Provide the (x, y) coordinate of the cell's center where the given text is located.  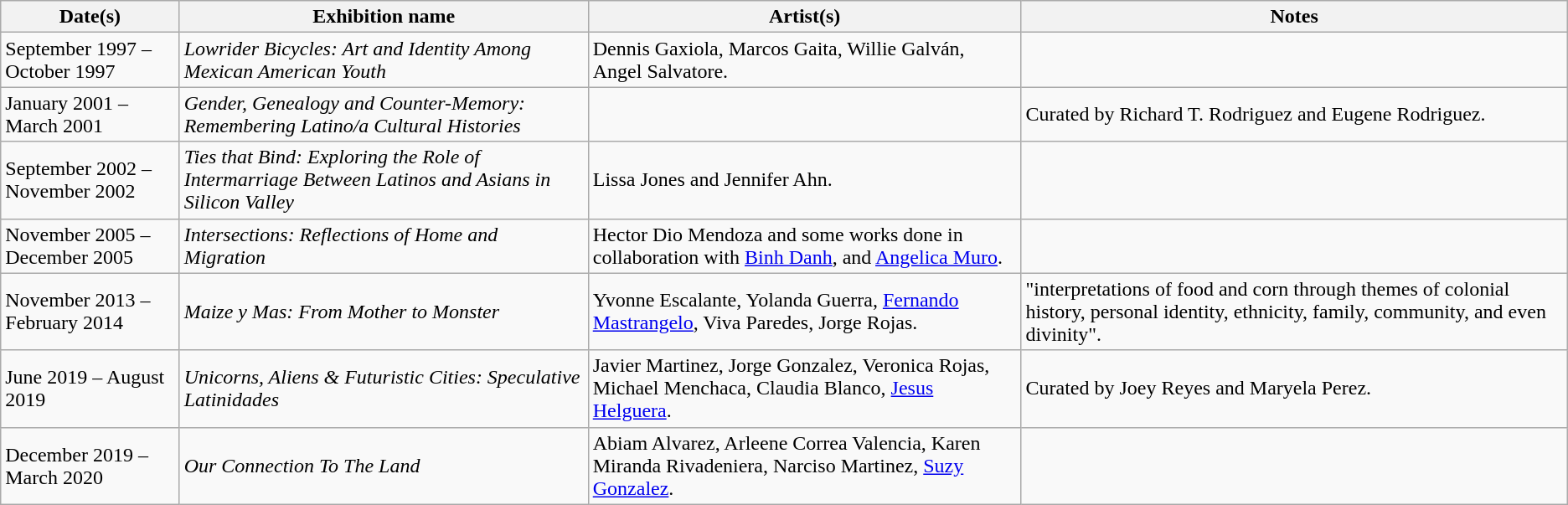
September 1997 – October 1997 (90, 60)
December 2019 – March 2020 (90, 466)
Curated by Joey Reyes and Maryela Perez. (1294, 389)
Abiam Alvarez, Arleene Correa Valencia, Karen Miranda Rivadeniera, Narciso Martinez, Suzy Gonzalez. (804, 466)
Dennis Gaxiola, Marcos Gaita, Willie Galván, Angel Salvatore. (804, 60)
Notes (1294, 17)
November 2005 – December 2005 (90, 246)
Intersections: Reflections of Home and Migration (384, 246)
Our Connection To The Land (384, 466)
January 2001 – March 2001 (90, 114)
Ties that Bind: Exploring the Role of Intermarriage Between Latinos and Asians in Silicon Valley (384, 180)
Unicorns, Aliens & Futuristic Cities: Speculative Latinidades (384, 389)
November 2013 – February 2014 (90, 312)
Maize y Mas: From Mother to Monster (384, 312)
September 2002 – November 2002 (90, 180)
Javier Martinez, Jorge Gonzalez, Veronica Rojas, Michael Menchaca, Claudia Blanco, Jesus Helguera. (804, 389)
June 2019 – August 2019 (90, 389)
Date(s) (90, 17)
Curated by Richard T. Rodriguez and Eugene Rodriguez. (1294, 114)
Gender, Genealogy and Counter-Memory: Remembering Latino/a Cultural Histories (384, 114)
Lowrider Bicycles: Art and Identity Among Mexican American Youth (384, 60)
Exhibition name (384, 17)
Hector Dio Mendoza and some works done in collaboration with Binh Danh, and Angelica Muro. (804, 246)
Artist(s) (804, 17)
"interpretations of food and corn through themes of colonial history, personal identity, ethnicity, family, community, and even divinity". (1294, 312)
Lissa Jones and Jennifer Ahn. (804, 180)
Yvonne Escalante, Yolanda Guerra, Fernando Mastrangelo, Viva Paredes, Jorge Rojas. (804, 312)
